Capture the cell that displays the provided text and extract its [X, Y] central coordinate. 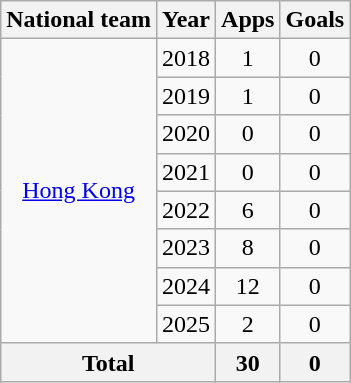
2024 [186, 286]
Apps [248, 20]
8 [248, 248]
Year [186, 20]
Total [108, 362]
2018 [186, 58]
Goals [315, 20]
6 [248, 210]
12 [248, 286]
2019 [186, 96]
2023 [186, 248]
2020 [186, 134]
National team [79, 20]
2021 [186, 172]
2022 [186, 210]
Hong Kong [79, 191]
2 [248, 324]
2025 [186, 324]
30 [248, 362]
